Provide the (X, Y) coordinate of the cell's center where the given text is located.  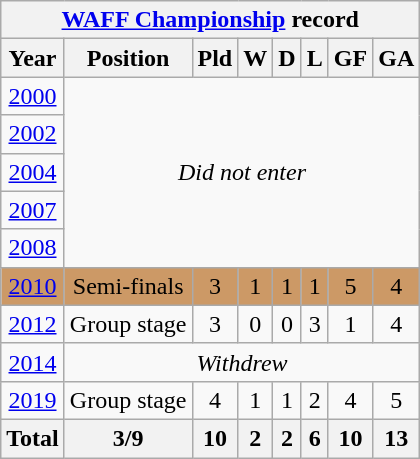
2000 (33, 96)
D (287, 58)
GA (396, 58)
WAFF Championship record (210, 20)
Did not enter (242, 172)
GF (350, 58)
2007 (33, 210)
Semi-finals (128, 286)
Position (128, 58)
3/9 (128, 438)
L (314, 58)
2012 (33, 324)
2019 (33, 400)
Pld (215, 58)
2004 (33, 172)
2002 (33, 134)
Withdrew (242, 362)
W (256, 58)
2008 (33, 248)
13 (396, 438)
Year (33, 58)
2010 (33, 286)
2014 (33, 362)
Total (33, 438)
6 (314, 438)
